Scan for the cell matching the given text and deliver its [X, Y] coordinate at center. 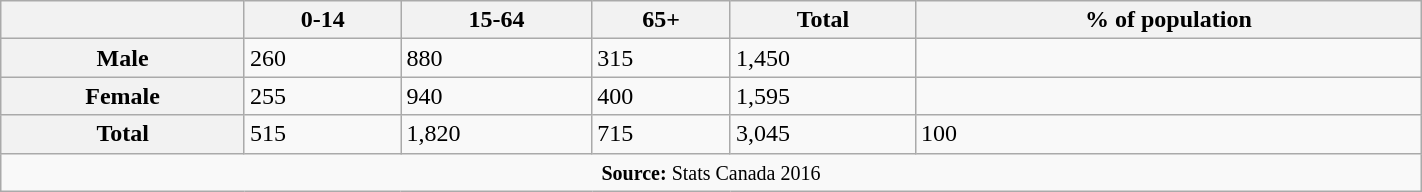
255 [322, 96]
1,595 [822, 96]
940 [496, 96]
15-64 [496, 20]
100 [1169, 134]
Source: Stats Canada 2016 [711, 172]
400 [662, 96]
260 [322, 58]
0-14 [322, 20]
715 [662, 134]
1,820 [496, 134]
315 [662, 58]
3,045 [822, 134]
65+ [662, 20]
880 [496, 58]
Male [123, 58]
% of population [1169, 20]
Female [123, 96]
1,450 [822, 58]
515 [322, 134]
